Extract the (x, y) coordinate from the center of the cell holding the provided text.  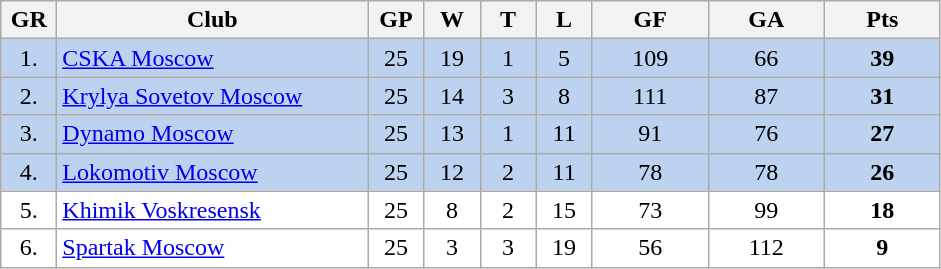
4. (29, 172)
CSKA Moscow (212, 58)
3. (29, 134)
66 (766, 58)
Lokomotiv Moscow (212, 172)
27 (882, 134)
6. (29, 248)
T (508, 20)
91 (650, 134)
Dynamo Moscow (212, 134)
76 (766, 134)
12 (452, 172)
14 (452, 96)
GA (766, 20)
99 (766, 210)
GR (29, 20)
Club (212, 20)
Khimik Voskresensk (212, 210)
15 (564, 210)
87 (766, 96)
GP (396, 20)
112 (766, 248)
2. (29, 96)
Pts (882, 20)
111 (650, 96)
56 (650, 248)
L (564, 20)
39 (882, 58)
18 (882, 210)
1. (29, 58)
26 (882, 172)
31 (882, 96)
Krylya Sovetov Moscow (212, 96)
Spartak Moscow (212, 248)
73 (650, 210)
9 (882, 248)
W (452, 20)
5. (29, 210)
109 (650, 58)
13 (452, 134)
GF (650, 20)
5 (564, 58)
